Detect which cell encompasses the target text, then output its (X, Y) center coordinate. 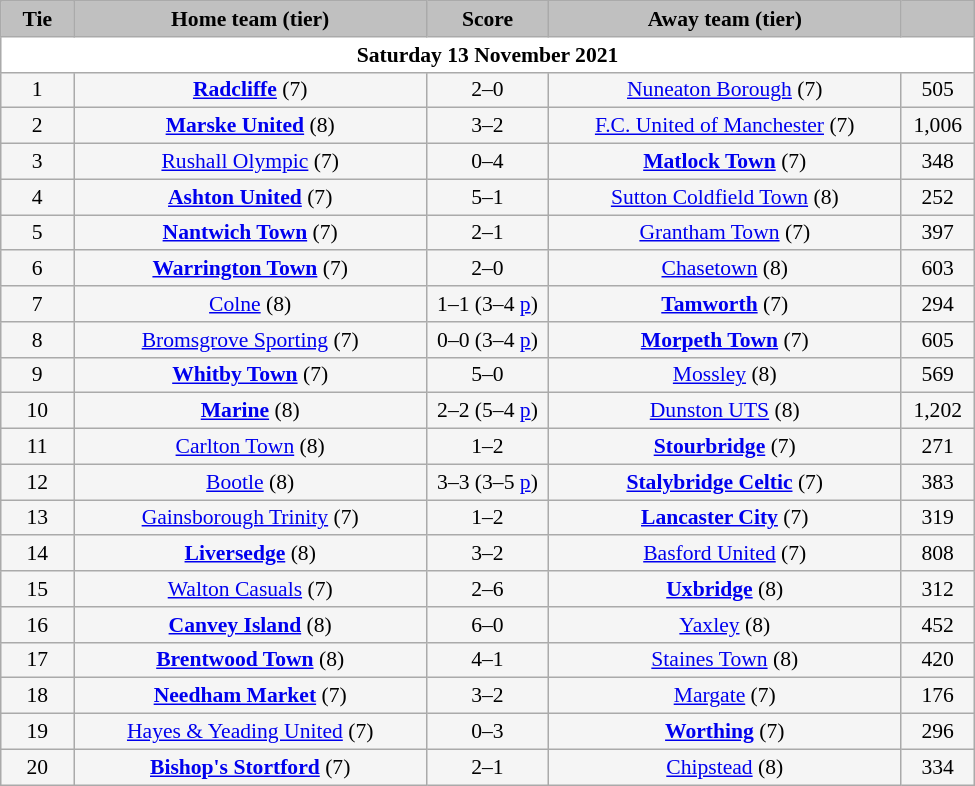
14 (38, 554)
505 (938, 90)
4–1 (488, 660)
452 (938, 625)
10 (38, 411)
0–0 (3–4 p) (488, 340)
Uxbridge (8) (724, 589)
F.C. United of Manchester (7) (724, 126)
5 (38, 233)
294 (938, 304)
605 (938, 340)
3–3 (3–5 p) (488, 482)
296 (938, 732)
603 (938, 269)
383 (938, 482)
6 (38, 269)
13 (38, 518)
Saturday 13 November 2021 (488, 55)
19 (38, 732)
Yaxley (8) (724, 625)
Ashton United (7) (250, 197)
Tamworth (7) (724, 304)
Matlock Town (7) (724, 162)
15 (38, 589)
Gainsborough Trinity (7) (250, 518)
Marske United (8) (250, 126)
11 (38, 447)
Marine (8) (250, 411)
Whitby Town (7) (250, 375)
271 (938, 447)
420 (938, 660)
0–3 (488, 732)
20 (38, 767)
2 (38, 126)
Bootle (8) (250, 482)
Needham Market (7) (250, 696)
348 (938, 162)
Warrington Town (7) (250, 269)
252 (938, 197)
Chipstead (8) (724, 767)
9 (38, 375)
5–1 (488, 197)
Radcliffe (7) (250, 90)
1 (38, 90)
5–0 (488, 375)
Rushall Olympic (7) (250, 162)
Dunston UTS (8) (724, 411)
Sutton Coldfield Town (8) (724, 197)
Lancaster City (7) (724, 518)
Worthing (7) (724, 732)
17 (38, 660)
2–2 (5–4 p) (488, 411)
18 (38, 696)
Basford United (7) (724, 554)
4 (38, 197)
Nantwich Town (7) (250, 233)
1,202 (938, 411)
Stalybridge Celtic (7) (724, 482)
Bishop's Stortford (7) (250, 767)
Tie (38, 19)
Away team (tier) (724, 19)
1–1 (3–4 p) (488, 304)
6–0 (488, 625)
Hayes & Yeading United (7) (250, 732)
Home team (tier) (250, 19)
Score (488, 19)
Chasetown (8) (724, 269)
8 (38, 340)
Staines Town (8) (724, 660)
569 (938, 375)
Margate (7) (724, 696)
Brentwood Town (8) (250, 660)
16 (38, 625)
3 (38, 162)
1,006 (938, 126)
0–4 (488, 162)
Stourbridge (7) (724, 447)
Colne (8) (250, 304)
Carlton Town (8) (250, 447)
334 (938, 767)
12 (38, 482)
Walton Casuals (7) (250, 589)
397 (938, 233)
Bromsgrove Sporting (7) (250, 340)
Nuneaton Borough (7) (724, 90)
Mossley (8) (724, 375)
176 (938, 696)
808 (938, 554)
319 (938, 518)
Grantham Town (7) (724, 233)
7 (38, 304)
Morpeth Town (7) (724, 340)
Canvey Island (8) (250, 625)
2–6 (488, 589)
Liversedge (8) (250, 554)
312 (938, 589)
